Extract the [X, Y] coordinate from the center of the cell holding the provided text.  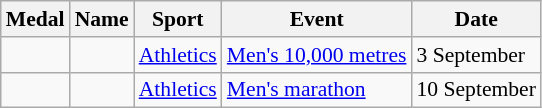
Date [476, 19]
Event [317, 19]
Men's 10,000 metres [317, 55]
3 September [476, 55]
10 September [476, 90]
Name [102, 19]
Sport [178, 19]
Medal [36, 19]
Men's marathon [317, 90]
